Locate the cell with the specified text and output its [X, Y] center coordinate. 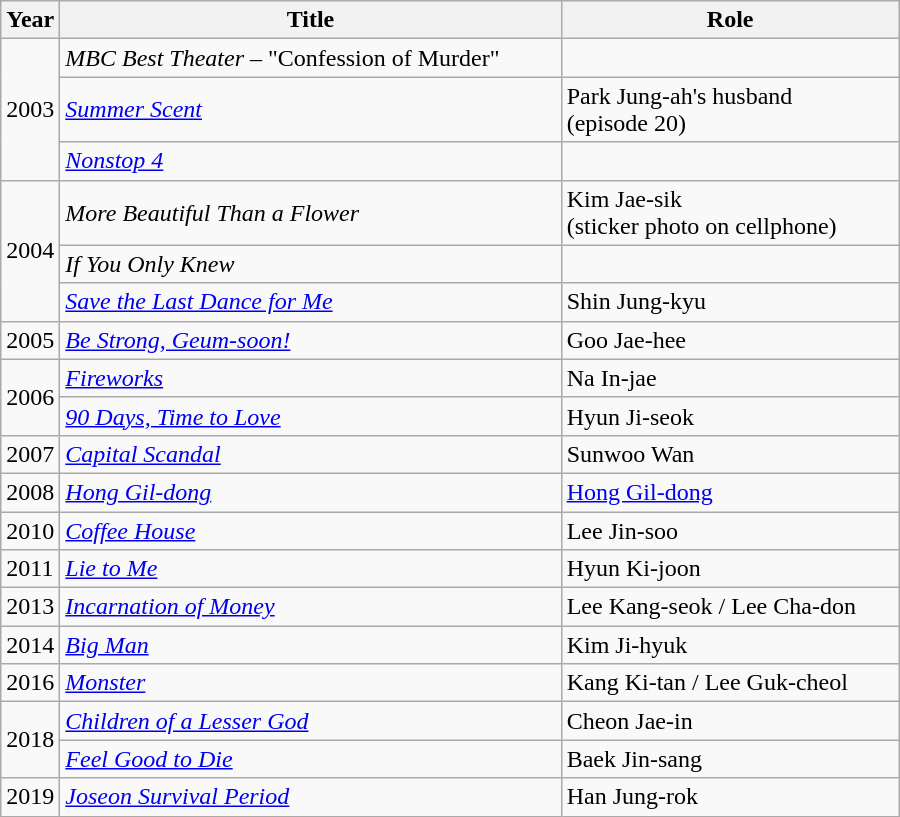
Monster [310, 683]
Nonstop 4 [310, 161]
Shin Jung-kyu [730, 302]
2019 [30, 797]
If You Only Knew [310, 264]
Hyun Ji-seok [730, 416]
2006 [30, 397]
2003 [30, 110]
Be Strong, Geum-soon! [310, 340]
Kim Jae-sik (sticker photo on cellphone) [730, 212]
Incarnation of Money [310, 607]
Lee Kang-seok / Lee Cha-don [730, 607]
Role [730, 20]
Cheon Jae-in [730, 721]
2004 [30, 250]
Kang Ki-tan / Lee Guk-cheol [730, 683]
2008 [30, 492]
2011 [30, 569]
Summer Scent [310, 110]
2016 [30, 683]
2007 [30, 454]
Lie to Me [310, 569]
Sunwoo Wan [730, 454]
Capital Scandal [310, 454]
Title [310, 20]
2013 [30, 607]
2010 [30, 531]
Save the Last Dance for Me [310, 302]
2018 [30, 740]
Joseon Survival Period [310, 797]
Lee Jin-soo [730, 531]
MBC Best Theater – "Confession of Murder" [310, 58]
2014 [30, 645]
Children of a Lesser God [310, 721]
Na In-jae [730, 378]
Kim Ji-hyuk [730, 645]
Park Jung-ah's husband (episode 20) [730, 110]
Feel Good to Die [310, 759]
90 Days, Time to Love [310, 416]
More Beautiful Than a Flower [310, 212]
Goo Jae-hee [730, 340]
Coffee House [310, 531]
2005 [30, 340]
Year [30, 20]
Big Man [310, 645]
Baek Jin-sang [730, 759]
Han Jung-rok [730, 797]
Fireworks [310, 378]
Hyun Ki-joon [730, 569]
